Find where the given text appears and provide that cell's center as [X, Y] coordinate. 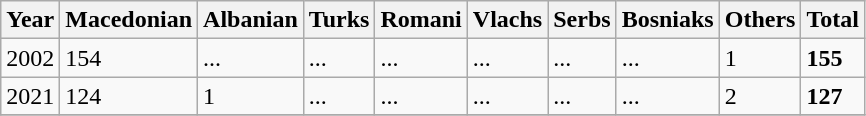
Albanian [251, 20]
155 [833, 58]
Macedonian [129, 20]
Others [760, 20]
Bosniaks [668, 20]
Romani [421, 20]
154 [129, 58]
Vlachs [507, 20]
2002 [30, 58]
127 [833, 96]
124 [129, 96]
2 [760, 96]
Serbs [582, 20]
2021 [30, 96]
Year [30, 20]
Turks [339, 20]
Total [833, 20]
